Return the (X, Y) coordinate for the center point of the cell that contains the specified text.  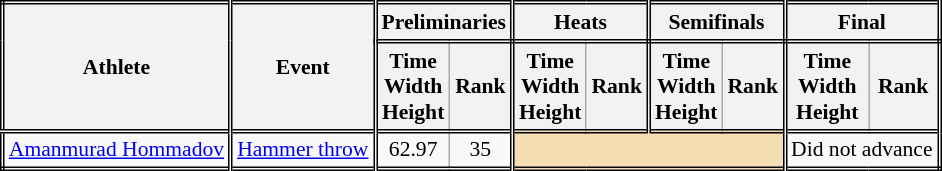
62.97 (412, 150)
Preliminaries (444, 22)
Did not advance (862, 150)
Hammer throw (303, 150)
Final (862, 22)
Amanmurad Hommadov (116, 150)
35 (482, 150)
Heats (580, 22)
Semifinals (716, 22)
Event (303, 67)
Athlete (116, 67)
